Return [X, Y] of the center of cell containing provided text 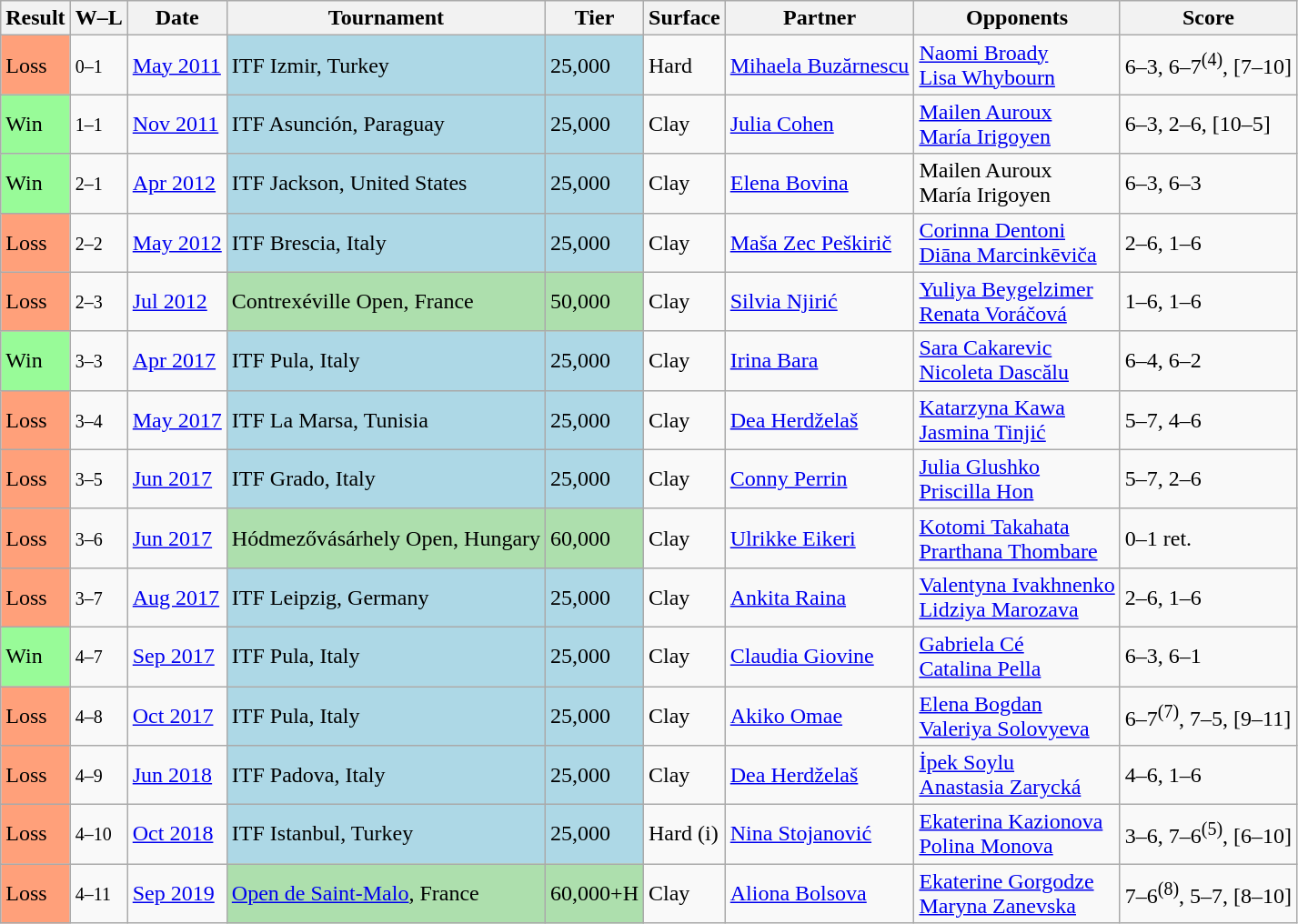
Nina Stojanović [820, 835]
4–10 [98, 835]
1–1 [98, 124]
Tournament [386, 18]
4–11 [98, 893]
Nov 2011 [176, 124]
May 2017 [176, 420]
Oct 2018 [176, 835]
Hódmezővásárhely Open, Hungary [386, 538]
Partner [820, 18]
1–6, 1–6 [1208, 302]
2–2 [98, 242]
May 2012 [176, 242]
W–L [98, 18]
Ankita Raina [820, 597]
Irina Bara [820, 360]
Open de Saint-Malo, France [386, 893]
3–4 [98, 420]
Elena Bovina [820, 184]
Oct 2017 [176, 715]
Gabriela Cé Catalina Pella [1017, 657]
İpek Soylu Anastasia Zarycká [1017, 775]
4–6, 1–6 [1208, 775]
Julia Glushko Priscilla Hon [1017, 478]
Katarzyna Kawa Jasmina Tinjić [1017, 420]
Kotomi Takahata Prarthana Thombare [1017, 538]
Ekaterina Kazionova Polina Monova [1017, 835]
Hard [685, 65]
Claudia Giovine [820, 657]
Score [1208, 18]
4–9 [98, 775]
6–3, 6–3 [1208, 184]
Maša Zec Peškirič [820, 242]
Mihaela Buzărnescu [820, 65]
Contrexéville Open, France [386, 302]
60,000 [595, 538]
60,000+H [595, 893]
Julia Cohen [820, 124]
Result [35, 18]
Ekaterine Gorgodze Maryna Zanevska [1017, 893]
Sep 2017 [176, 657]
ITF Jackson, United States [386, 184]
0–1 [98, 65]
6–7(7), 7–5, [9–11] [1208, 715]
Sara Cakarevic Nicoleta Dascălu [1017, 360]
2–3 [98, 302]
Hard (i) [685, 835]
Apr 2012 [176, 184]
2–1 [98, 184]
ITF Brescia, Italy [386, 242]
Aliona Bolsova [820, 893]
6–3, 6–7(4), [7–10] [1208, 65]
Corinna Dentoni Diāna Marcinkēviča [1017, 242]
50,000 [595, 302]
6–4, 6–2 [1208, 360]
4–8 [98, 715]
ITF Grado, Italy [386, 478]
Jun 2018 [176, 775]
May 2011 [176, 65]
Ulrikke Eikeri [820, 538]
5–7, 2–6 [1208, 478]
Elena Bogdan Valeriya Solovyeva [1017, 715]
7–6(8), 5–7, [8–10] [1208, 893]
5–7, 4–6 [1208, 420]
Jul 2012 [176, 302]
6–3, 6–1 [1208, 657]
Conny Perrin [820, 478]
Yuliya Beygelzimer Renata Voráčová [1017, 302]
3–6 [98, 538]
Sep 2019 [176, 893]
3–5 [98, 478]
Surface [685, 18]
Date [176, 18]
Aug 2017 [176, 597]
6–3, 2–6, [10–5] [1208, 124]
Opponents [1017, 18]
ITF Istanbul, Turkey [386, 835]
0–1 ret. [1208, 538]
ITF Padova, Italy [386, 775]
ITF La Marsa, Tunisia [386, 420]
4–7 [98, 657]
Apr 2017 [176, 360]
ITF Asunción, Paraguay [386, 124]
Akiko Omae [820, 715]
3–3 [98, 360]
Silvia Njirić [820, 302]
3–7 [98, 597]
Tier [595, 18]
ITF Leipzig, Germany [386, 597]
Valentyna Ivakhnenko Lidziya Marozava [1017, 597]
Naomi Broady Lisa Whybourn [1017, 65]
ITF Izmir, Turkey [386, 65]
3–6, 7–6(5), [6–10] [1208, 835]
